Scan for the cell matching the given text and deliver its (x, y) coordinate at center. 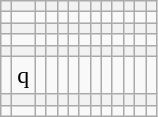
q (24, 75)
